Locate the cell with the specified text and output its [X, Y] center coordinate. 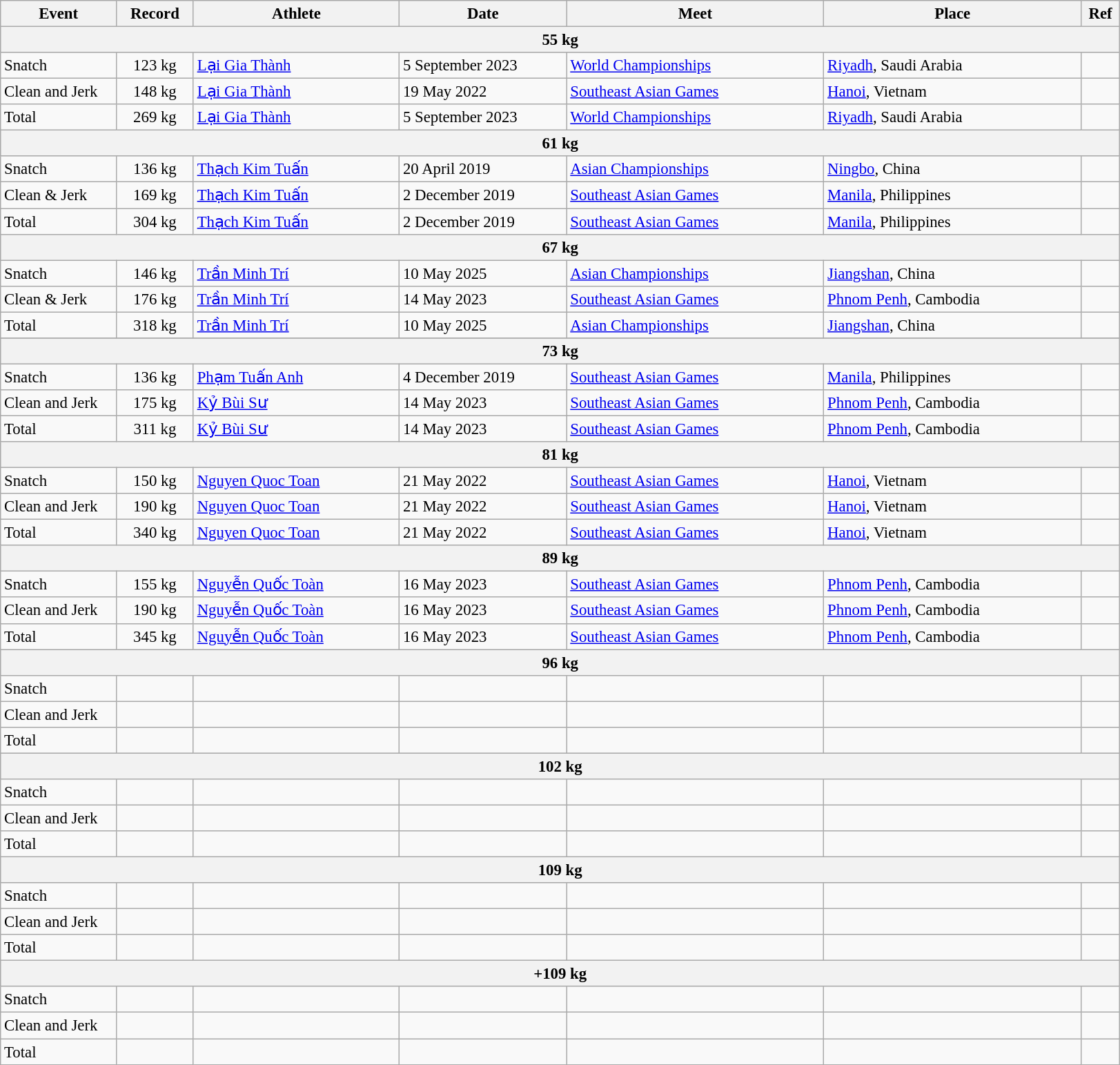
89 kg [560, 558]
146 kg [155, 273]
Event [59, 14]
Date [483, 14]
61 kg [560, 144]
102 kg [560, 766]
Record [155, 14]
150 kg [155, 481]
Ningbo, China [952, 169]
Place [952, 14]
155 kg [155, 585]
67 kg [560, 247]
318 kg [155, 325]
Meet [696, 14]
311 kg [155, 429]
+109 kg [560, 974]
Ref [1101, 14]
175 kg [155, 403]
109 kg [560, 870]
20 April 2019 [483, 169]
96 kg [560, 663]
4 December 2019 [483, 377]
73 kg [560, 351]
269 kg [155, 117]
345 kg [155, 636]
148 kg [155, 92]
19 May 2022 [483, 92]
304 kg [155, 222]
Phạm Tuấn Anh [296, 377]
55 kg [560, 40]
176 kg [155, 299]
340 kg [155, 533]
Athlete [296, 14]
123 kg [155, 66]
81 kg [560, 455]
169 kg [155, 195]
